Return [x, y] of the center of cell containing provided text 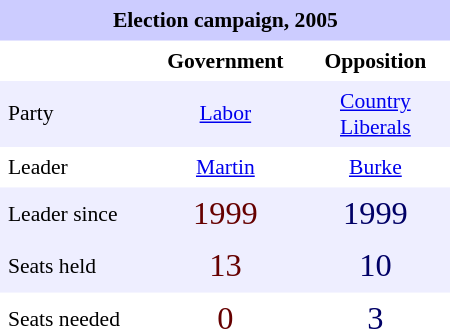
Leader since [75, 213]
Election campaign, 2005 [225, 20]
Labor [225, 114]
Opposition [375, 60]
10 [375, 266]
Martin [225, 167]
Government [225, 60]
13 [225, 266]
Burke [375, 167]
Leader [75, 167]
Party [75, 114]
Country Liberals [375, 114]
Seats held [75, 266]
